For the text-containing cell, return its midpoint in (X, Y) coordinate format. 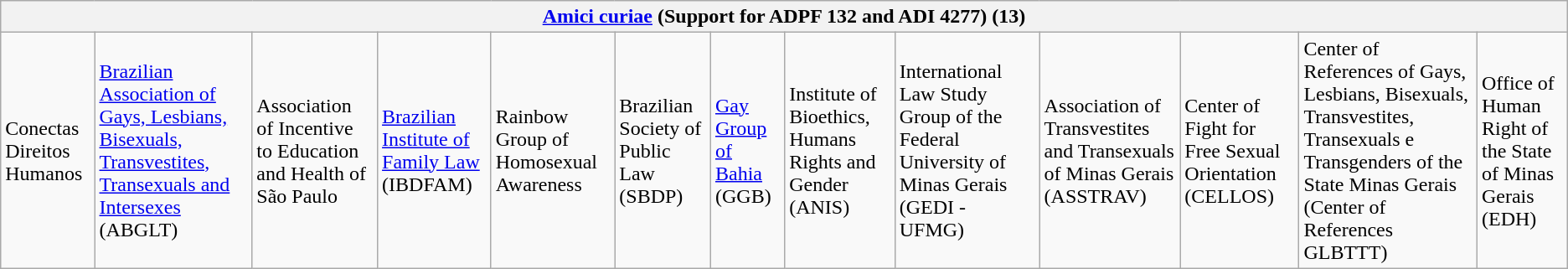
Institute of Bioethics, Humans Rights and Gender (ANIS) (840, 151)
Center of Fight for Free Sexual Orientation (CELLOS) (1240, 151)
Association of Transvestites and Transexuals of Minas Gerais (ASSTRAV) (1110, 151)
Conectas Direitos Humanos (48, 151)
Center of References of Gays, Lesbians, Bisexuals, Transvestites, Transexuals e Transgenders of the State Minas Gerais (Center of References GLBTTT) (1389, 151)
International Law Study Group of the Federal University of Minas Gerais (GEDI - UFMG) (967, 151)
Gay Group of Bahia (GGB) (747, 151)
Brazilian Society of Public Law (SBDP) (663, 151)
Brazilian Institute of Family Law (IBDFAM) (435, 151)
Association of Incentive to Education and Health of São Paulo (315, 151)
Brazilian Association of Gays, Lesbians, Bisexuals, Transvestites, Transexuals and Intersexes (ABGLT) (173, 151)
Rainbow Group of Homosexual Awareness (553, 151)
Office of Human Right of the State of Minas Gerais (EDH) (1522, 151)
Amici curiae (Support for ADPF 132 and ADI 4277) (13) (784, 17)
